Detect which cell encompasses the target text, then output its [x, y] center coordinate. 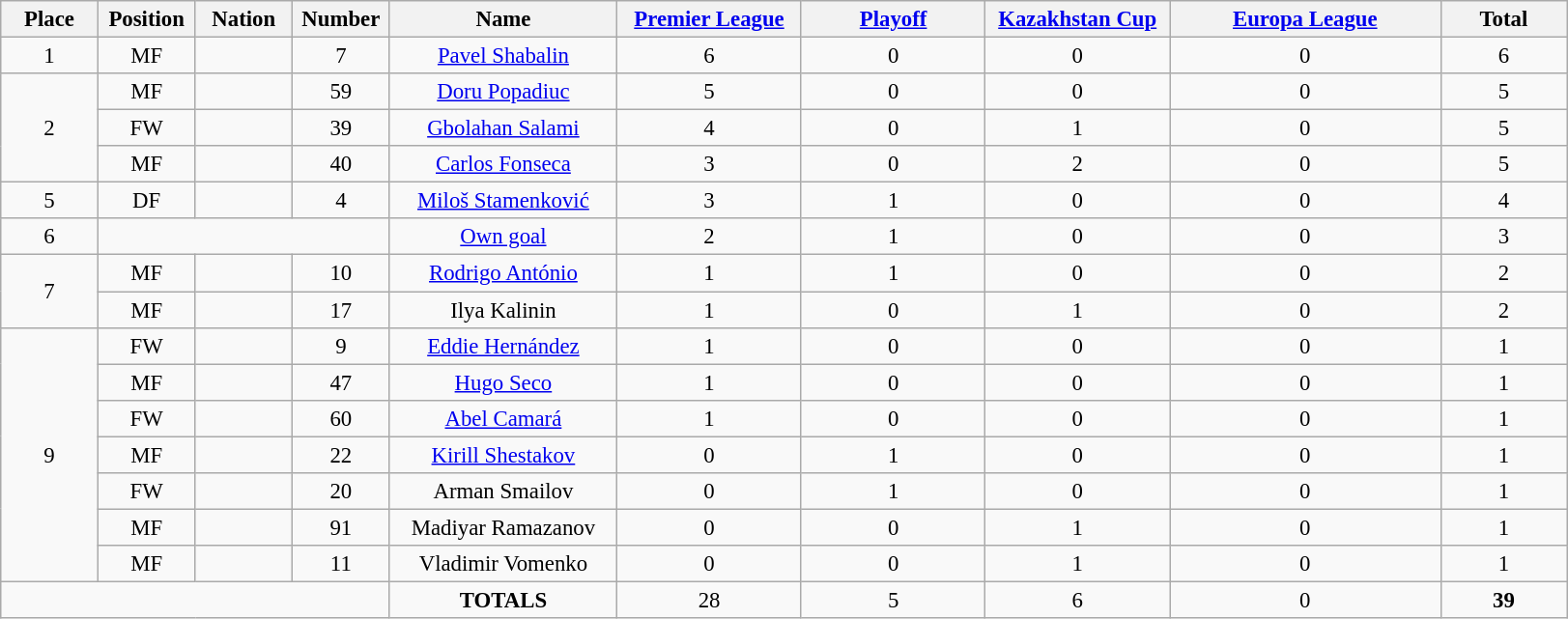
TOTALS [503, 600]
Rodrigo António [503, 273]
Gbolahan Salami [503, 128]
Playoff [893, 19]
DF [147, 201]
60 [342, 418]
11 [342, 564]
Arman Smailov [503, 492]
Kirill Shestakov [503, 455]
Miloš Stamenković [503, 201]
Number [342, 19]
40 [342, 164]
17 [342, 310]
Eddie Hernández [503, 346]
Kazakhstan Cup [1078, 19]
Place [50, 19]
Nation [243, 19]
28 [709, 600]
Abel Camará [503, 418]
10 [342, 273]
Total [1503, 19]
Premier League [709, 19]
Madiyar Ramazanov [503, 527]
Hugo Seco [503, 382]
Carlos Fonseca [503, 164]
22 [342, 455]
59 [342, 92]
91 [342, 527]
Europa League [1304, 19]
Name [503, 19]
20 [342, 492]
Pavel Shabalin [503, 56]
Doru Popadiuc [503, 92]
Ilya Kalinin [503, 310]
Own goal [503, 237]
47 [342, 382]
Position [147, 19]
Vladimir Vomenko [503, 564]
